Search for the cell housing the specified text and yield its (x, y) center coordinate. 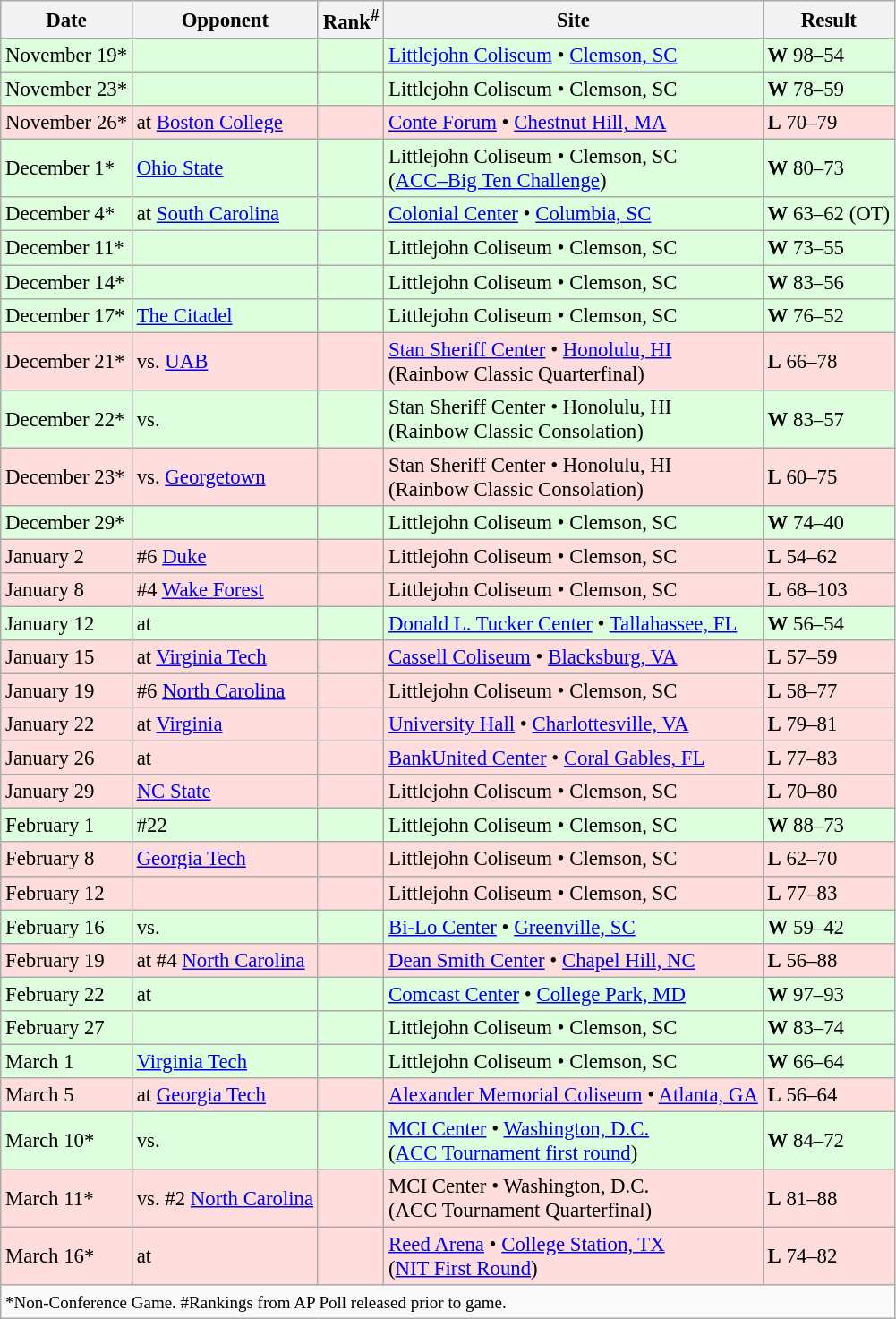
March 11* (66, 1198)
December 4* (66, 214)
L 56–64 (829, 1095)
January 2 (66, 556)
University Hall • Charlottesville, VA (574, 724)
Result (829, 20)
December 1* (66, 168)
January 12 (66, 623)
January 26 (66, 758)
Conte Forum • Chestnut Hill, MA (574, 123)
L 68–103 (829, 590)
W 56–54 (829, 623)
L 79–81 (829, 724)
December 17* (66, 315)
December 23* (66, 476)
W 98–54 (829, 56)
L 66–78 (829, 362)
W 66–64 (829, 1061)
at Virginia Tech (225, 657)
February 8 (66, 860)
November 19* (66, 56)
The Citadel (225, 315)
L 58–77 (829, 691)
Rank# (351, 20)
March 16* (66, 1257)
W 63–62 (OT) (829, 214)
W 83–74 (829, 1028)
NC State (225, 792)
Stan Sheriff Center • Honolulu, HI(Rainbow Classic Quarterfinal) (574, 362)
Date (66, 20)
November 26* (66, 123)
at Boston College (225, 123)
L 74–82 (829, 1257)
Alexander Memorial Coliseum • Atlanta, GA (574, 1095)
Littlejohn Coliseum • Clemson, SC(ACC–Big Ten Challenge) (574, 168)
W 76–52 (829, 315)
February 19 (66, 960)
Reed Arena • College Station, TX(NIT First Round) (574, 1257)
at South Carolina (225, 214)
W 80–73 (829, 168)
W 78–59 (829, 90)
vs. Georgetown (225, 476)
December 21* (66, 362)
vs. #2 North Carolina (225, 1198)
L 56–88 (829, 960)
Bi-Lo Center • Greenville, SC (574, 927)
MCI Center • Washington, D.C.(ACC Tournament first round) (574, 1141)
Opponent (225, 20)
MCI Center • Washington, D.C.(ACC Tournament Quarterfinal) (574, 1198)
January 8 (66, 590)
Cassell Coliseum • Blacksburg, VA (574, 657)
W 84–72 (829, 1141)
February 12 (66, 893)
L 60–75 (829, 476)
W 59–42 (829, 927)
January 22 (66, 724)
BankUnited Center • Coral Gables, FL (574, 758)
#6 Duke (225, 556)
January 29 (66, 792)
March 5 (66, 1095)
at #4 North Carolina (225, 960)
March 1 (66, 1061)
Dean Smith Center • Chapel Hill, NC (574, 960)
Georgia Tech (225, 860)
L 62–70 (829, 860)
W 97–93 (829, 994)
#6 North Carolina (225, 691)
February 27 (66, 1028)
March 10* (66, 1141)
W 88–73 (829, 826)
#22 (225, 826)
L 70–80 (829, 792)
L 54–62 (829, 556)
at Virginia (225, 724)
January 15 (66, 657)
W 83–56 (829, 282)
L 81–88 (829, 1198)
Colonial Center • Columbia, SC (574, 214)
January 19 (66, 691)
Comcast Center • College Park, MD (574, 994)
*Non-Conference Game. #Rankings from AP Poll released prior to game. (448, 1302)
Virginia Tech (225, 1061)
Donald L. Tucker Center • Tallahassee, FL (574, 623)
December 22* (66, 419)
W 74–40 (829, 523)
W 83–57 (829, 419)
February 22 (66, 994)
vs. UAB (225, 362)
W 73–55 (829, 248)
at Georgia Tech (225, 1095)
#4 Wake Forest (225, 590)
December 29* (66, 523)
November 23* (66, 90)
December 14* (66, 282)
February 16 (66, 927)
L 57–59 (829, 657)
December 11* (66, 248)
L 70–79 (829, 123)
February 1 (66, 826)
Site (574, 20)
Ohio State (225, 168)
